For the text-containing cell, return its midpoint in [x, y] coordinate format. 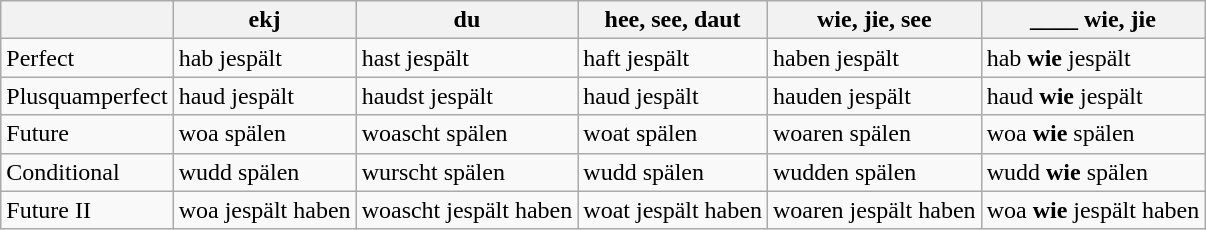
hauden jespält [874, 96]
____ wie, jie [1093, 20]
hab jespält [264, 58]
Perfect [87, 58]
woaren spälen [874, 134]
woa spälen [264, 134]
haudst jespält [467, 96]
haft jespält [673, 58]
hast jespält [467, 58]
woascht spälen [467, 134]
Future [87, 134]
woat spälen [673, 134]
woat jespält haben [673, 210]
wurscht spälen [467, 172]
woa wie spälen [1093, 134]
woaren jespält haben [874, 210]
haben jespält [874, 58]
du [467, 20]
haud wie jespält [1093, 96]
wudden spälen [874, 172]
hab wie jespält [1093, 58]
ekj [264, 20]
Conditional [87, 172]
Future II [87, 210]
wudd wie spälen [1093, 172]
wie, jie, see [874, 20]
Plusquamperfect [87, 96]
hee, see, daut [673, 20]
woa wie jespält haben [1093, 210]
woa jespält haben [264, 210]
woascht jespält haben [467, 210]
